Return the (x, y) coordinate for the center point of the cell that contains the specified text.  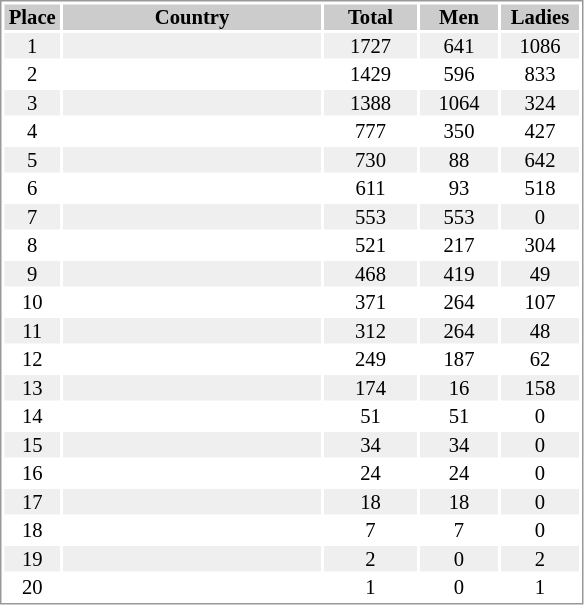
1727 (370, 46)
6 (32, 189)
468 (370, 274)
Men (459, 17)
596 (459, 75)
1086 (540, 46)
518 (540, 189)
4 (32, 131)
1388 (370, 103)
62 (540, 359)
304 (540, 245)
350 (459, 131)
10 (32, 303)
Total (370, 17)
15 (32, 445)
Place (32, 17)
777 (370, 131)
371 (370, 303)
730 (370, 160)
158 (540, 388)
1429 (370, 75)
107 (540, 303)
249 (370, 359)
1064 (459, 103)
174 (370, 388)
611 (370, 189)
217 (459, 245)
11 (32, 331)
187 (459, 359)
19 (32, 559)
Country (192, 17)
93 (459, 189)
312 (370, 331)
521 (370, 245)
427 (540, 131)
88 (459, 160)
49 (540, 274)
324 (540, 103)
13 (32, 388)
8 (32, 245)
641 (459, 46)
12 (32, 359)
5 (32, 160)
642 (540, 160)
419 (459, 274)
17 (32, 502)
48 (540, 331)
9 (32, 274)
14 (32, 417)
Ladies (540, 17)
3 (32, 103)
20 (32, 587)
833 (540, 75)
